Find where the given text appears and provide that cell's center as [X, Y] coordinate. 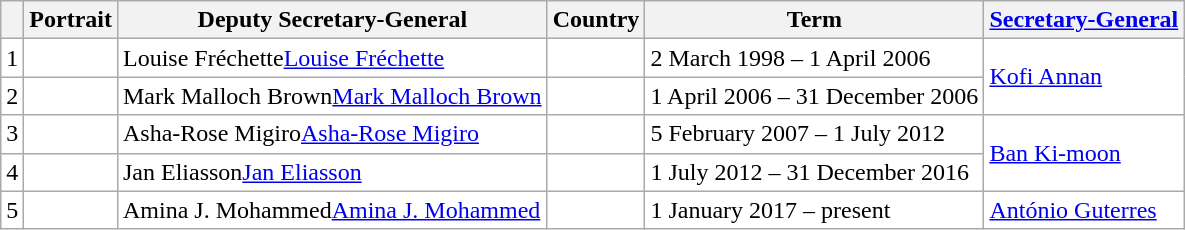
Secretary-General [1084, 20]
3 [12, 134]
Amina J. MohammedAmina J. Mohammed [332, 210]
2 [12, 96]
5 [12, 210]
Deputy Secretary-General [332, 20]
Kofi Annan [1084, 77]
Louise FréchetteLouise Fréchette [332, 58]
Jan EliassonJan Eliasson [332, 172]
Asha-Rose MigiroAsha-Rose Migiro [332, 134]
Mark Malloch BrownMark Malloch Brown [332, 96]
1 July 2012 – 31 December 2016 [814, 172]
Country [596, 20]
Portrait [71, 20]
Term [814, 20]
1 January 2017 – present [814, 210]
1 [12, 58]
António Guterres [1084, 210]
Ban Ki-moon [1084, 153]
1 April 2006 – 31 December 2006 [814, 96]
5 February 2007 – 1 July 2012 [814, 134]
2 March 1998 – 1 April 2006 [814, 58]
4 [12, 172]
